Locate the cell with the specified text and output its (x, y) center coordinate. 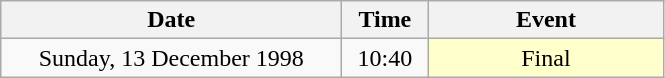
Time (385, 20)
Sunday, 13 December 1998 (172, 58)
Date (172, 20)
Final (546, 58)
10:40 (385, 58)
Event (546, 20)
